Scan for the cell matching the given text and deliver its [X, Y] coordinate at center. 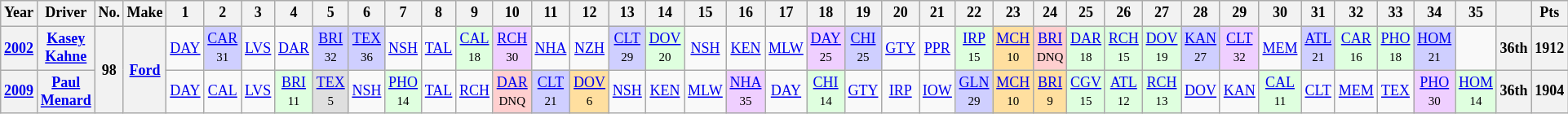
KAN [1239, 92]
CAL [223, 92]
KAN27 [1201, 48]
24 [1051, 13]
CAL18 [475, 48]
CLT21 [551, 92]
14 [665, 13]
Driver [65, 13]
2009 [20, 92]
15 [705, 13]
DAY25 [826, 48]
31 [1318, 13]
CHI14 [826, 92]
IRP15 [974, 48]
Make [145, 13]
RCH [475, 92]
12 [590, 13]
No. [109, 13]
CAR16 [1356, 48]
RCH13 [1162, 92]
BRI32 [330, 48]
32 [1356, 13]
9 [475, 13]
RCH15 [1123, 48]
IOW [937, 92]
10 [512, 13]
ATL21 [1318, 48]
TEX [1395, 92]
TEX5 [330, 92]
NHA [551, 48]
CGV15 [1087, 92]
DOV6 [590, 92]
19 [863, 13]
DAR [294, 48]
8 [438, 13]
13 [627, 13]
29 [1239, 13]
PHO14 [403, 92]
25 [1087, 13]
11 [551, 13]
33 [1395, 13]
NHA35 [746, 92]
CLT [1318, 92]
21 [937, 13]
CLT32 [1239, 48]
Pts [1550, 13]
2002 [20, 48]
30 [1280, 13]
26 [1123, 13]
IRP [901, 92]
6 [367, 13]
27 [1162, 13]
1912 [1550, 48]
23 [1013, 13]
HOM14 [1477, 92]
CLT29 [627, 48]
7 [403, 13]
Year [20, 13]
98 [109, 70]
CAL11 [1280, 92]
Ford [145, 70]
28 [1201, 13]
1904 [1550, 92]
PHO30 [1434, 92]
20 [901, 13]
3 [258, 13]
DAR18 [1087, 48]
BRIDNQ [1051, 48]
Paul Menard [65, 92]
5 [330, 13]
18 [826, 13]
PHO18 [1395, 48]
22 [974, 13]
17 [786, 13]
ATL12 [1123, 92]
2 [223, 13]
DOV20 [665, 48]
HOM21 [1434, 48]
1 [185, 13]
DARDNQ [512, 92]
34 [1434, 13]
Kasey Kahne [65, 48]
TEX36 [367, 48]
DOV [1201, 92]
RCH30 [512, 48]
BRI9 [1051, 92]
BRI11 [294, 92]
CAR31 [223, 48]
PPR [937, 48]
4 [294, 13]
16 [746, 13]
GLN29 [974, 92]
DOV19 [1162, 48]
CHI25 [863, 48]
35 [1477, 13]
NZH [590, 48]
